Extract the (X, Y) coordinate from the center of the cell holding the provided text.  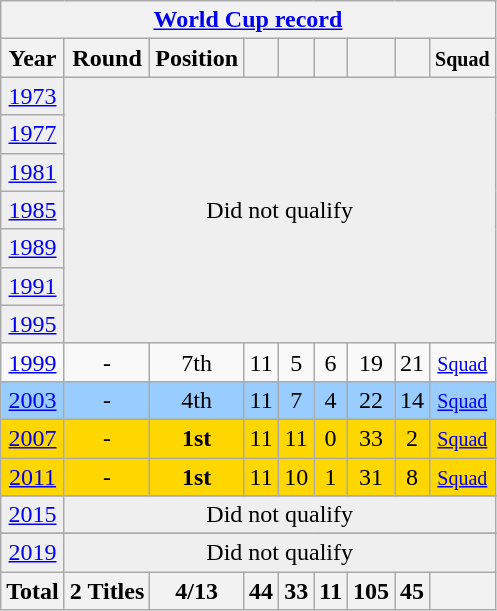
14 (412, 400)
31 (370, 477)
45 (412, 591)
2 (412, 438)
1995 (33, 324)
19 (370, 362)
2 Titles (107, 591)
2011 (33, 477)
105 (370, 591)
8 (412, 477)
Position (197, 58)
0 (331, 438)
21 (412, 362)
5 (296, 362)
4th (197, 400)
22 (370, 400)
44 (262, 591)
2003 (33, 400)
2015 (33, 515)
4/13 (197, 591)
1989 (33, 248)
1 (331, 477)
Round (107, 58)
Year (33, 58)
1977 (33, 134)
1999 (33, 362)
Total (33, 591)
1973 (33, 96)
7 (296, 400)
1981 (33, 172)
4 (331, 400)
World Cup record (248, 20)
2007 (33, 438)
2019 (33, 553)
1985 (33, 210)
7th (197, 362)
1991 (33, 286)
10 (296, 477)
6 (331, 362)
